Determine the [X, Y] coordinate at the center of the cell enclosing the given text.  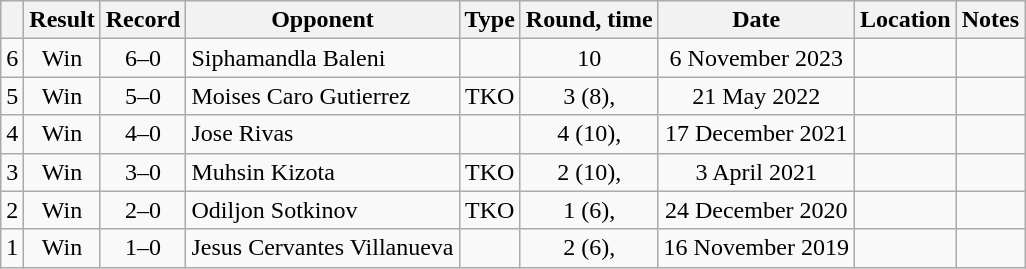
21 May 2022 [756, 96]
6–0 [143, 58]
Result [62, 20]
10 [589, 58]
Jose Rivas [322, 134]
4–0 [143, 134]
1–0 [143, 248]
2 (10), [589, 172]
2 (6), [589, 248]
Record [143, 20]
6 November 2023 [756, 58]
Date [756, 20]
3–0 [143, 172]
2–0 [143, 210]
6 [12, 58]
3 April 2021 [756, 172]
5–0 [143, 96]
Muhsin Kizota [322, 172]
5 [12, 96]
Odiljon Sotkinov [322, 210]
Location [905, 20]
Jesus Cervantes Villanueva [322, 248]
4 (10), [589, 134]
24 December 2020 [756, 210]
2 [12, 210]
1 (6), [589, 210]
Type [490, 20]
Siphamandla Baleni [322, 58]
Opponent [322, 20]
4 [12, 134]
1 [12, 248]
Notes [990, 20]
Round, time [589, 20]
3 (8), [589, 96]
3 [12, 172]
16 November 2019 [756, 248]
Moises Caro Gutierrez [322, 96]
17 December 2021 [756, 134]
